Extract the [X, Y] coordinate from the center of the cell holding the provided text.  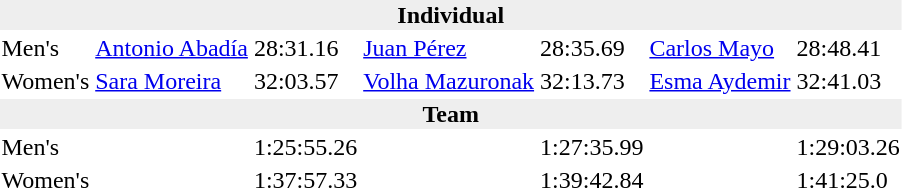
Sara Moreira [172, 81]
28:35.69 [592, 48]
Volha Mazuronak [449, 81]
Women's [46, 81]
28:31.16 [305, 48]
1:29:03.26 [848, 147]
Antonio Abadía [172, 48]
Esma Aydemir [720, 81]
32:03.57 [305, 81]
32:13.73 [592, 81]
32:41.03 [848, 81]
Individual [450, 15]
1:27:35.99 [592, 147]
1:25:55.26 [305, 147]
Juan Pérez [449, 48]
Team [450, 114]
Carlos Mayo [720, 48]
28:48.41 [848, 48]
